From the cell containing the given text, extract its center point as [x, y] coordinate. 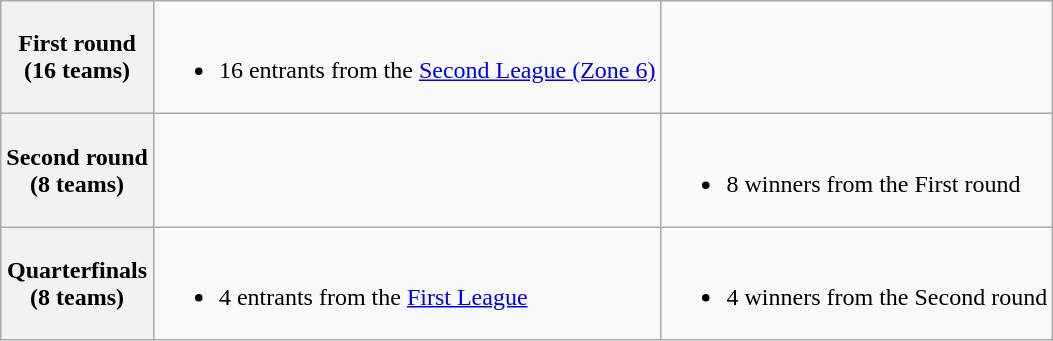
First round (16 teams) [78, 58]
Second round (8 teams) [78, 170]
16 entrants from the Second League (Zone 6) [407, 58]
4 winners from the Second round [857, 284]
4 entrants from the First League [407, 284]
Quarterfinals (8 teams) [78, 284]
8 winners from the First round [857, 170]
